Detect which cell encompasses the target text, then output its (X, Y) center coordinate. 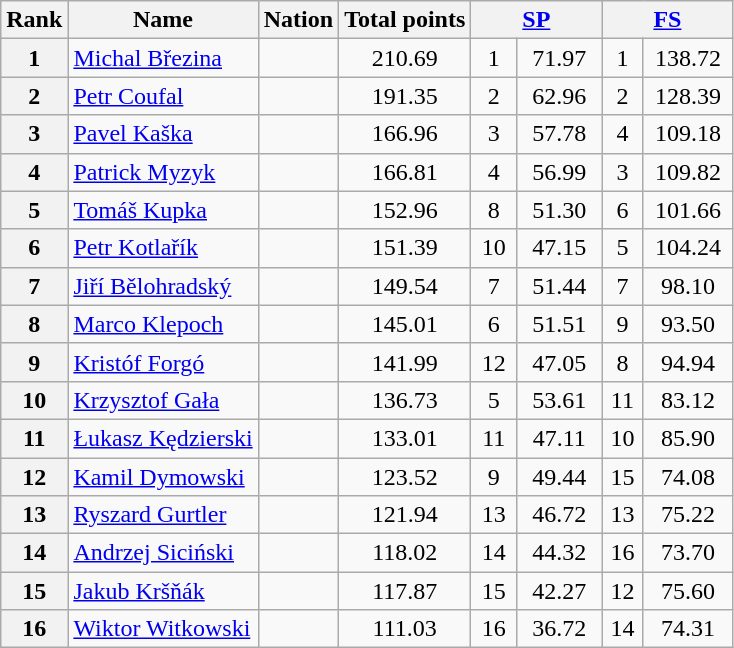
47.15 (560, 248)
Łukasz Kędzierski (163, 438)
141.99 (405, 362)
Name (163, 20)
Krzysztof Gała (163, 400)
111.03 (405, 629)
83.12 (688, 400)
Wiktor Witkowski (163, 629)
51.51 (560, 324)
42.27 (560, 591)
133.01 (405, 438)
136.73 (405, 400)
94.94 (688, 362)
Michal Březina (163, 58)
74.08 (688, 477)
44.32 (560, 553)
109.82 (688, 172)
71.97 (560, 58)
Andrzej Siciński (163, 553)
210.69 (405, 58)
FS (668, 20)
151.39 (405, 248)
138.72 (688, 58)
56.99 (560, 172)
Tomáš Kupka (163, 210)
73.70 (688, 553)
47.05 (560, 362)
152.96 (405, 210)
149.54 (405, 286)
Total points (405, 20)
117.87 (405, 591)
Petr Kotlařík (163, 248)
62.96 (560, 96)
Jiří Bělohradský (163, 286)
109.18 (688, 134)
Marco Klepoch (163, 324)
36.72 (560, 629)
Pavel Kaška (163, 134)
123.52 (405, 477)
121.94 (405, 515)
SP (536, 20)
166.96 (405, 134)
Ryszard Gurtler (163, 515)
93.50 (688, 324)
Kristóf Forgó (163, 362)
104.24 (688, 248)
98.10 (688, 286)
Petr Coufal (163, 96)
Nation (298, 20)
145.01 (405, 324)
74.31 (688, 629)
51.44 (560, 286)
46.72 (560, 515)
Kamil Dymowski (163, 477)
Patrick Myzyk (163, 172)
57.78 (560, 134)
101.66 (688, 210)
85.90 (688, 438)
75.22 (688, 515)
51.30 (560, 210)
53.61 (560, 400)
Jakub Kršňák (163, 591)
191.35 (405, 96)
118.02 (405, 553)
128.39 (688, 96)
47.11 (560, 438)
49.44 (560, 477)
75.60 (688, 591)
166.81 (405, 172)
Rank (34, 20)
